Extract the [x, y] coordinate from the center of the cell holding the provided text.  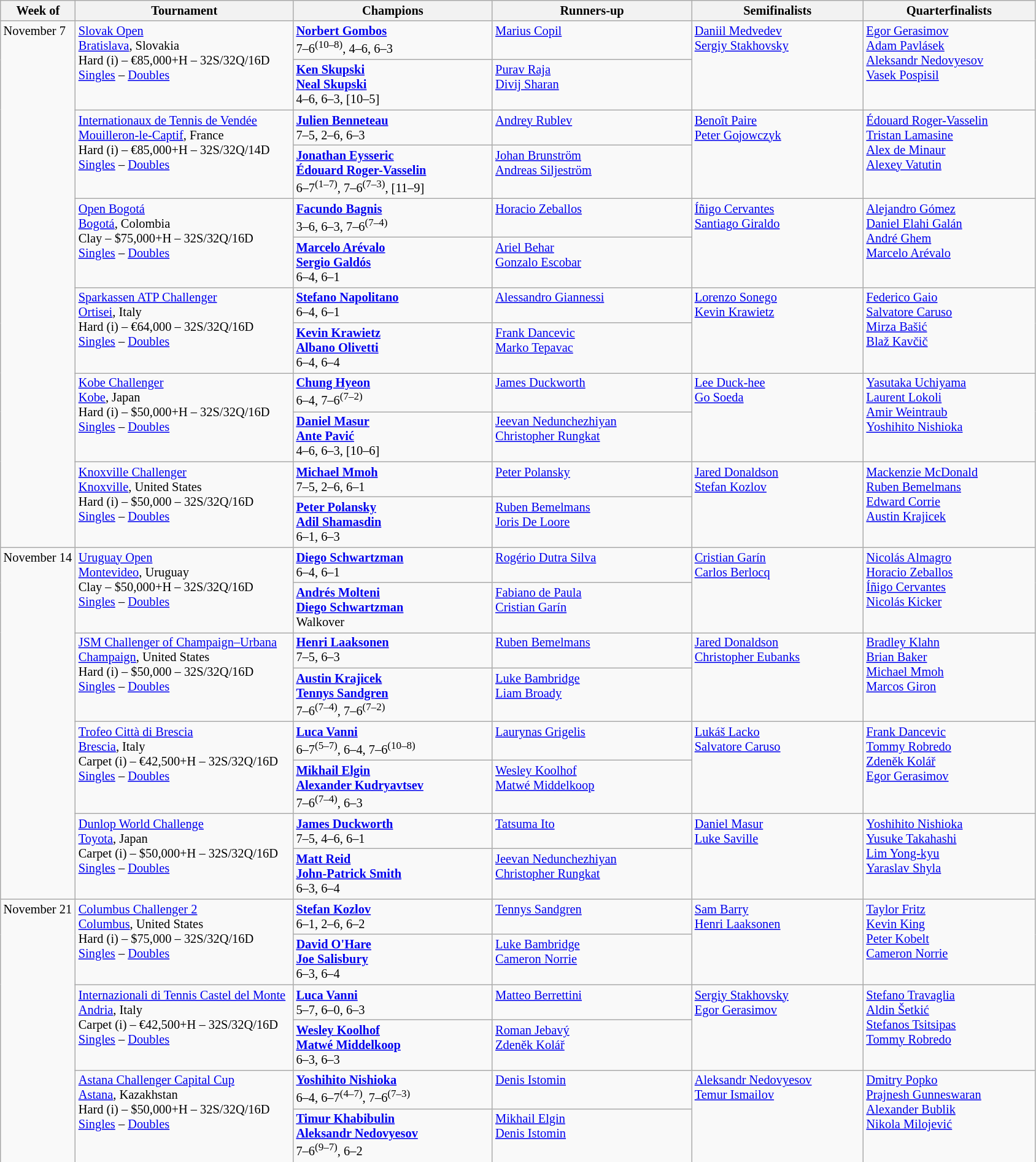
Norbert Gombos7–6(10–8), 4–6, 6–3 [393, 41]
Sparkassen ATP ChallengerOrtisei, Italy Hard (i) – €64,000 – 32S/32Q/16DSingles – Doubles [184, 330]
Wesley Koolhof Matwé Middelkoop6–3, 6–3 [393, 1045]
Luca Vanni6–7(5–7), 6–4, 7–6(10–8) [393, 740]
Benoît Paire Peter Gojowczyk [778, 155]
Mikhail Elgin Denis Istomin [592, 1136]
Ariel Behar Gonzalo Escobar [592, 262]
Mackenzie McDonald Ruben Bemelmans Edward Corrie Austin Krajicek [949, 505]
Quarterfinalists [949, 10]
Trofeo Città di BresciaBrescia, Italy Carpet (i) – €42,500+H – 32S/32Q/16DSingles – Doubles [184, 767]
Frank Dancevic Tommy Robredo Zdeněk Kolář Egor Gerasimov [949, 767]
Champions [393, 10]
Yoshihito Nishioka Yusuke Takahashi Lim Yong-kyu Yaraslav Shyla [949, 856]
Marcelo Arévalo Sergio Galdós6–4, 6–1 [393, 262]
November 14 [38, 723]
Dunlop World ChallengeToyota, Japan Carpet (i) – $50,000+H – 32S/32Q/16DSingles – Doubles [184, 856]
Roman Jebavý Zdeněk Kolář [592, 1045]
Marius Copil [592, 41]
JSM Challenger of Champaign–UrbanaChampaign, United States Hard (i) – $50,000 – 32S/32Q/16DSingles – Doubles [184, 676]
Federico Gaio Salvatore Caruso Mirza Bašić Blaž Kavčič [949, 330]
Rogério Dutra Silva [592, 565]
Daniel Masur Ante Pavić4–6, 6–3, [10–6] [393, 436]
Runners-up [592, 10]
Ruben Bemelmans [592, 650]
Timur Khabibulin Aleksandr Nedovyesov7–6(9–7), 6–2 [393, 1136]
Yoshihito Nishioka6–4, 6–7(4–7), 7–6(7–3) [393, 1089]
Internationaux de Tennis de VendéeMouilleron-le-Captif, France Hard (i) – €85,000+H – 32S/32Q/14DSingles – Doubles [184, 155]
Fabiano de Paula Cristian Garín [592, 608]
Astana Challenger Capital CupAstana, Kazakhstan Hard (i) – $50,000+H – 32S/32Q/16DSingles – Doubles [184, 1116]
Chung Hyeon6–4, 7–6(7–2) [393, 392]
Peter Polansky Adil Shamasdin6–1, 6–3 [393, 522]
Semifinalists [778, 10]
November 21 [38, 1030]
Sergiy Stakhovsky Egor Gerasimov [778, 1028]
Tennys Sandgren [592, 916]
Open BogotáBogotá, Colombia Clay – $75,000+H – 32S/32Q/16DSingles – Doubles [184, 243]
Laurynas Grigelis [592, 740]
November 7 [38, 284]
Frank Dancevic Marko Tepavac [592, 347]
Andrey Rublev [592, 128]
Lee Duck-hee Go Soeda [778, 417]
Dmitry Popko Prajnesh Gunneswaran Alexander Bublik Nikola Milojević [949, 1116]
Egor Gerasimov Adam Pavlásek Aleksandr Nedovyesov Vasek Pospisil [949, 65]
Week of [38, 10]
Jonathan Eysseric Édouard Roger-Vasselin6–7(1–7), 7–6(7–3), [11–9] [393, 172]
Ruben Bemelmans Joris De Loore [592, 522]
Lorenzo Sonego Kevin Krawietz [778, 330]
Bradley Klahn Brian Baker Michael Mmoh Marcos Giron [949, 676]
Tournament [184, 10]
Denis Istomin [592, 1089]
Internazionali di Tennis Castel del MonteAndria, Italy Carpet (i) – €42,500+H – 32S/32Q/16DSingles – Doubles [184, 1028]
Luke Bambridge Liam Broady [592, 695]
James Duckworth [592, 392]
Luke Bambridge Cameron Norrie [592, 959]
Jared Donaldson Stefan Kozlov [778, 505]
Daniil Medvedev Sergiy Stakhovsky [778, 65]
Johan Brunström Andreas Siljeström [592, 172]
Cristian Garín Carlos Berlocq [778, 589]
Daniel Masur Luke Saville [778, 856]
David O'Hare Joe Salisbury6–3, 6–4 [393, 959]
Peter Polansky [592, 479]
Wesley Koolhof Matwé Middelkoop [592, 787]
James Duckworth7–5, 4–6, 6–1 [393, 831]
Uruguay OpenMontevideo, Uruguay Clay – $50,000+H – 32S/32Q/16DSingles – Doubles [184, 589]
Aleksandr Nedovyesov Temur Ismailov [778, 1116]
Knoxville ChallengerKnoxville, United States Hard (i) – $50,000 – 32S/32Q/16DSingles – Doubles [184, 505]
Matteo Berrettini [592, 1002]
Íñigo Cervantes Santiago Giraldo [778, 243]
Alejandro Gómez Daniel Elahi Galán André Ghem Marcelo Arévalo [949, 243]
Ken Skupski Neal Skupski4–6, 6–3, [10–5] [393, 85]
Matt Reid John-Patrick Smith6–3, 6–4 [393, 874]
Michael Mmoh7–5, 2–6, 6–1 [393, 479]
Mikhail Elgin Alexander Kudryavtsev7–6(7–4), 6–3 [393, 787]
Yasutaka Uchiyama Laurent Lokoli Amir Weintraub Yoshihito Nishioka [949, 417]
Sam Barry Henri Laaksonen [778, 942]
Austin Krajicek Tennys Sandgren7–6(7–4), 7–6(7–2) [393, 695]
Luca Vanni5–7, 6–0, 6–3 [393, 1002]
Stefano Napolitano6–4, 6–1 [393, 305]
Kevin Krawietz Albano Olivetti6–4, 6–4 [393, 347]
Facundo Bagnis3–6, 6–3, 7–6(7–4) [393, 217]
Diego Schwartzman6–4, 6–1 [393, 565]
Nicolás Almagro Horacio Zeballos Íñigo Cervantes Nicolás Kicker [949, 589]
Purav Raja Divij Sharan [592, 85]
Andrés Molteni Diego SchwartzmanWalkover [393, 608]
Horacio Zeballos [592, 217]
Henri Laaksonen7–5, 6–3 [393, 650]
Kobe ChallengerKobe, Japan Hard (i) – $50,000+H – 32S/32Q/16DSingles – Doubles [184, 417]
Tatsuma Ito [592, 831]
Jared Donaldson Christopher Eubanks [778, 676]
Stefan Kozlov6–1, 2–6, 6–2 [393, 916]
Taylor Fritz Kevin King Peter Kobelt Cameron Norrie [949, 942]
Alessandro Giannessi [592, 305]
Lukáš Lacko Salvatore Caruso [778, 767]
Édouard Roger-Vasselin Tristan Lamasine Alex de Minaur Alexey Vatutin [949, 155]
Julien Benneteau7–5, 2–6, 6–3 [393, 128]
Slovak OpenBratislava, Slovakia Hard (i) – €85,000+H – 32S/32Q/16DSingles – Doubles [184, 65]
Stefano Travaglia Aldin Šetkić Stefanos Tsitsipas Tommy Robredo [949, 1028]
Columbus Challenger 2Columbus, United States Hard (i) – $75,000 – 32S/32Q/16DSingles – Doubles [184, 942]
